Return [x, y] of the center of cell containing provided text 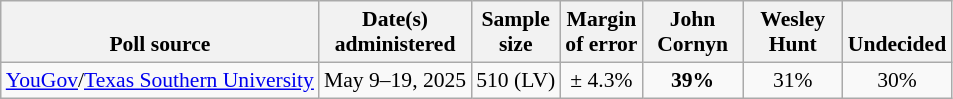
YouGov/Texas Southern University [160, 80]
39% [693, 80]
Marginof error [601, 32]
JohnCornyn [693, 32]
510 (LV) [516, 80]
± 4.3% [601, 80]
WesleyHunt [793, 32]
31% [793, 80]
Undecided [897, 32]
30% [897, 80]
Poll source [160, 32]
Date(s)administered [395, 32]
Samplesize [516, 32]
May 9–19, 2025 [395, 80]
